Locate the cell with the specified text and output its [x, y] center coordinate. 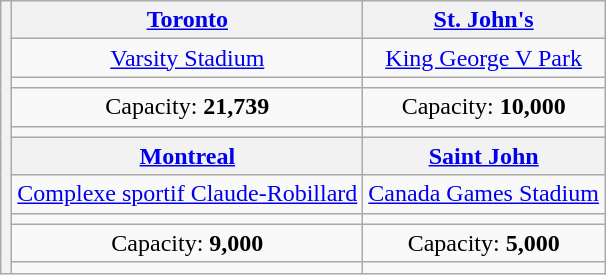
Varsity Stadium [188, 58]
Capacity: 21,739 [188, 107]
Capacity: 5,000 [484, 243]
King George V Park [484, 58]
Saint John [484, 156]
Capacity: 9,000 [188, 243]
Complexe sportif Claude-Robillard [188, 194]
Capacity: 10,000 [484, 107]
St. John's [484, 20]
Canada Games Stadium [484, 194]
Montreal [188, 156]
Toronto [188, 20]
